Provide the [x, y] coordinate of the cell's center where the given text is located.  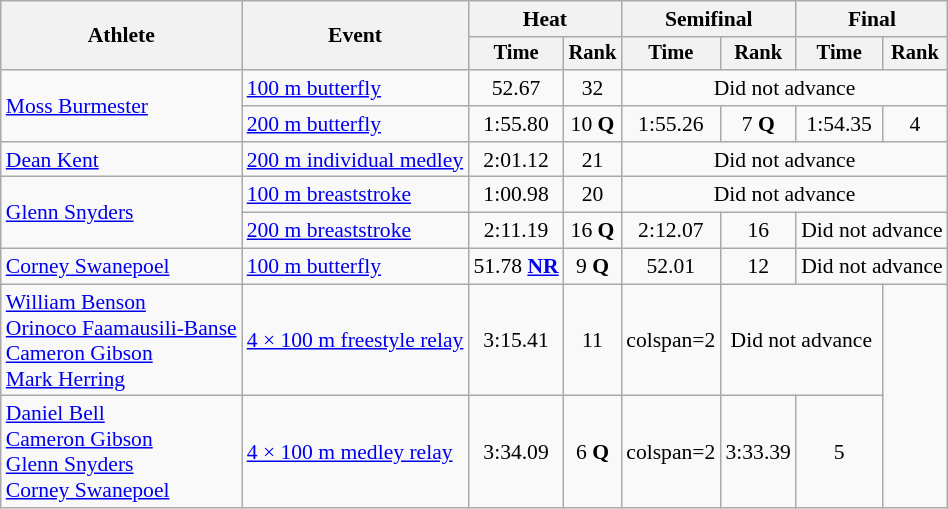
2:12.07 [670, 231]
200 m butterfly [356, 124]
200 m breaststroke [356, 231]
16 Q [593, 231]
9 Q [593, 267]
20 [593, 195]
Event [356, 36]
Dean Kent [122, 160]
16 [758, 231]
3:33.39 [758, 452]
Athlete [122, 36]
3:15.41 [516, 340]
1:00.98 [516, 195]
5 [839, 452]
4 × 100 m freestyle relay [356, 340]
21 [593, 160]
200 m individual medley [356, 160]
Heat [544, 19]
32 [593, 88]
1:54.35 [839, 124]
52.67 [516, 88]
Daniel BellCameron GibsonGlenn SnydersCorney Swanepoel [122, 452]
12 [758, 267]
6 Q [593, 452]
4 [914, 124]
7 Q [758, 124]
Corney Swanepoel [122, 267]
Semifinal [708, 19]
10 Q [593, 124]
2:11.19 [516, 231]
1:55.26 [670, 124]
Final [872, 19]
Glenn Snyders [122, 212]
51.78 NR [516, 267]
1:55.80 [516, 124]
4 × 100 m medley relay [356, 452]
52.01 [670, 267]
William BensonOrinoco Faamausili-BanseCameron GibsonMark Herring [122, 340]
2:01.12 [516, 160]
100 m breaststroke [356, 195]
11 [593, 340]
3:34.09 [516, 452]
Moss Burmester [122, 106]
